Find where the given text appears and provide that cell's center as (X, Y) coordinate. 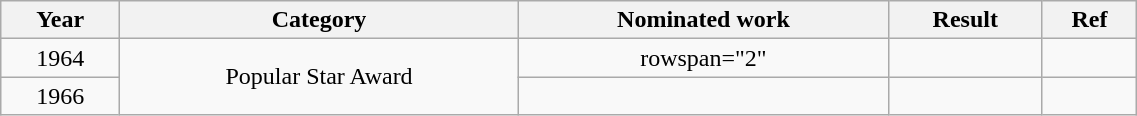
Category (320, 20)
rowspan="2" (704, 58)
1966 (60, 96)
Result (965, 20)
Nominated work (704, 20)
Popular Star Award (320, 77)
Ref (1090, 20)
1964 (60, 58)
Year (60, 20)
